Capture the cell that displays the provided text and extract its (X, Y) central coordinate. 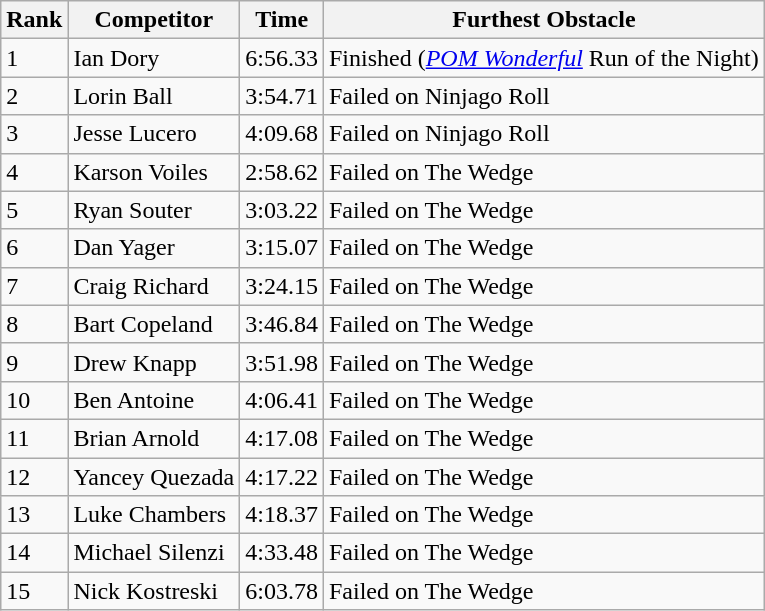
4 (34, 172)
6 (34, 248)
10 (34, 400)
4:33.48 (282, 553)
4:17.08 (282, 438)
2:58.62 (282, 172)
Dan Yager (154, 248)
Michael Silenzi (154, 553)
5 (34, 210)
9 (34, 362)
6:03.78 (282, 591)
3:15.07 (282, 248)
11 (34, 438)
Time (282, 20)
4:09.68 (282, 134)
Drew Knapp (154, 362)
4:18.37 (282, 515)
Karson Voiles (154, 172)
1 (34, 58)
Lorin Ball (154, 96)
4:17.22 (282, 477)
Yancey Quezada (154, 477)
3:24.15 (282, 286)
6:56.33 (282, 58)
Ben Antoine (154, 400)
Ian Dory (154, 58)
Ryan Souter (154, 210)
Competitor (154, 20)
Jesse Lucero (154, 134)
12 (34, 477)
Bart Copeland (154, 324)
Rank (34, 20)
7 (34, 286)
15 (34, 591)
3:03.22 (282, 210)
8 (34, 324)
4:06.41 (282, 400)
Brian Arnold (154, 438)
3:46.84 (282, 324)
Furthest Obstacle (544, 20)
3:54.71 (282, 96)
Nick Kostreski (154, 591)
3:51.98 (282, 362)
2 (34, 96)
14 (34, 553)
3 (34, 134)
Craig Richard (154, 286)
Luke Chambers (154, 515)
13 (34, 515)
Finished (POM Wonderful Run of the Night) (544, 58)
